Search for the cell housing the specified text and yield its [X, Y] center coordinate. 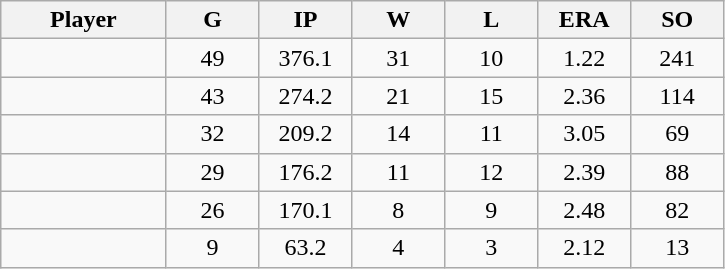
31 [398, 58]
176.2 [306, 172]
2.36 [584, 96]
274.2 [306, 96]
8 [398, 210]
26 [212, 210]
209.2 [306, 134]
88 [678, 172]
2.48 [584, 210]
Player [84, 20]
63.2 [306, 248]
IP [306, 20]
29 [212, 172]
21 [398, 96]
W [398, 20]
82 [678, 210]
L [492, 20]
13 [678, 248]
1.22 [584, 58]
ERA [584, 20]
10 [492, 58]
SO [678, 20]
69 [678, 134]
376.1 [306, 58]
49 [212, 58]
12 [492, 172]
2.12 [584, 248]
2.39 [584, 172]
3.05 [584, 134]
4 [398, 248]
3 [492, 248]
241 [678, 58]
14 [398, 134]
15 [492, 96]
114 [678, 96]
170.1 [306, 210]
43 [212, 96]
32 [212, 134]
G [212, 20]
